Output the (x, y) coordinate of the center of the cell containing the given text.  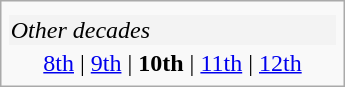
Other decades (172, 30)
8th | 9th | 10th | 11th | 12th (172, 63)
